Capture the cell that displays the provided text and extract its (x, y) central coordinate. 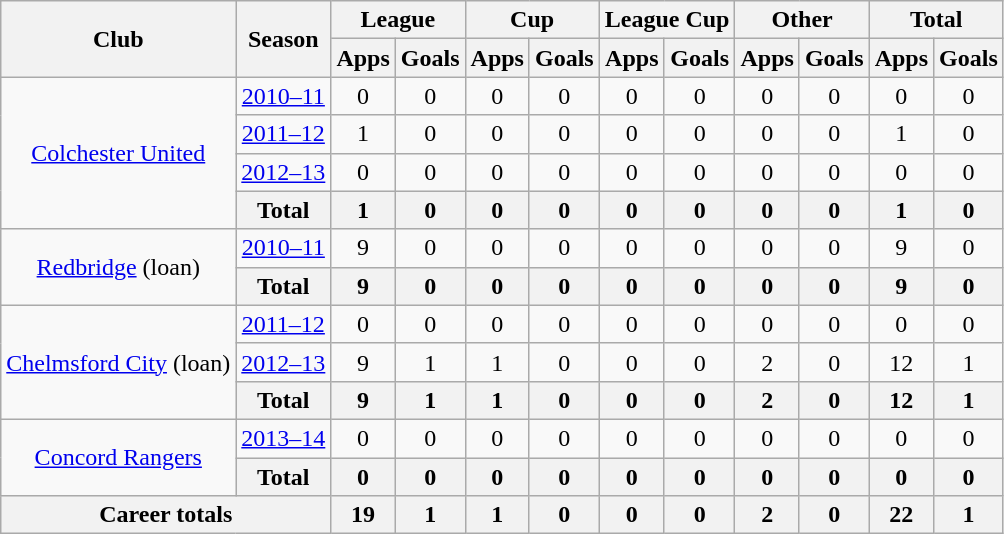
22 (901, 515)
19 (363, 515)
League Cup (667, 20)
League (398, 20)
Colchester United (118, 153)
Season (284, 39)
Other (802, 20)
Concord Rangers (118, 457)
Cup (532, 20)
Redbridge (loan) (118, 267)
Chelmsford City (loan) (118, 362)
Career totals (166, 515)
Club (118, 39)
2013–14 (284, 438)
